Scan for the cell matching the given text and deliver its (X, Y) coordinate at center. 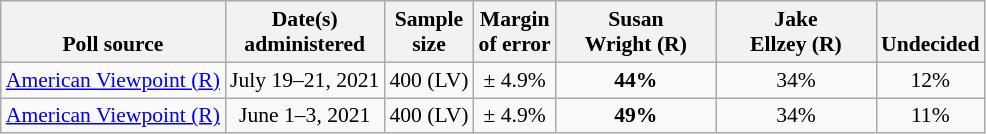
49% (636, 116)
Undecided (930, 32)
Samplesize (428, 32)
SusanWright (R) (636, 32)
June 1–3, 2021 (304, 116)
Date(s)administered (304, 32)
12% (930, 80)
11% (930, 116)
JakeEllzey (R) (796, 32)
Poll source (113, 32)
Marginof error (515, 32)
July 19–21, 2021 (304, 80)
44% (636, 80)
